For the text-containing cell, return its midpoint in (x, y) coordinate format. 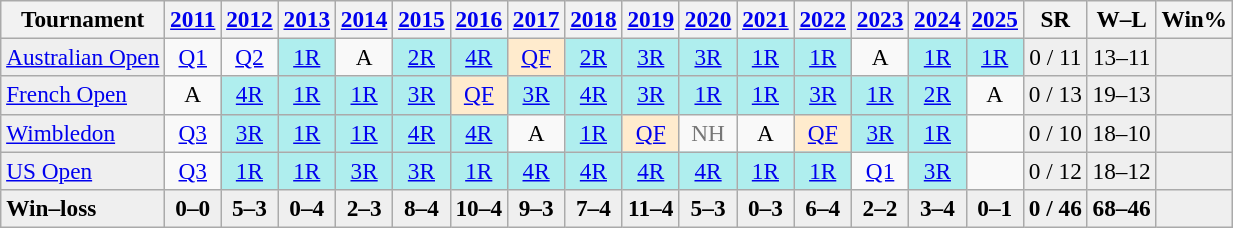
18–10 (1122, 133)
Australian Open (83, 57)
2022 (822, 19)
19–13 (1122, 95)
7–4 (594, 208)
W–L (1122, 19)
2016 (478, 19)
18–12 (1122, 170)
0 / 46 (1055, 208)
0 / 13 (1055, 95)
2012 (250, 19)
0 / 11 (1055, 57)
0 / 12 (1055, 170)
French Open (83, 95)
8–4 (422, 208)
2–2 (880, 208)
0–0 (193, 208)
Win% (1194, 19)
2023 (880, 19)
0–1 (994, 208)
Win–loss (83, 208)
2015 (422, 19)
US Open (83, 170)
13–11 (1122, 57)
Q2 (250, 57)
0 / 10 (1055, 133)
2–3 (364, 208)
2011 (193, 19)
10–4 (478, 208)
3–4 (938, 208)
2024 (938, 19)
2018 (594, 19)
9–3 (536, 208)
0–4 (306, 208)
11–4 (650, 208)
2021 (766, 19)
2019 (650, 19)
SR (1055, 19)
2013 (306, 19)
Wimbledon (83, 133)
68–46 (1122, 208)
NH (708, 133)
0–3 (766, 208)
2014 (364, 19)
2025 (994, 19)
6–4 (822, 208)
Tournament (83, 19)
2020 (708, 19)
2017 (536, 19)
